Search for the cell housing the specified text and yield its (X, Y) center coordinate. 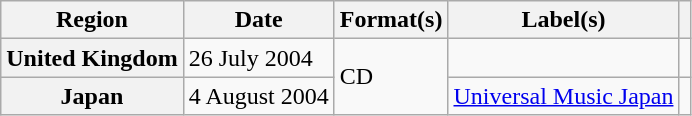
26 July 2004 (258, 58)
Universal Music Japan (564, 96)
Date (258, 20)
CD (391, 77)
Label(s) (564, 20)
Format(s) (391, 20)
Japan (92, 96)
Region (92, 20)
4 August 2004 (258, 96)
United Kingdom (92, 58)
